Capture the cell that displays the provided text and extract its [X, Y] central coordinate. 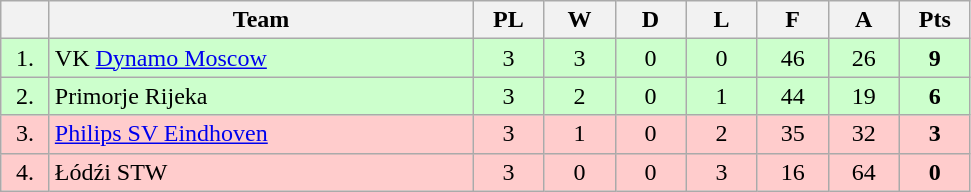
9 [934, 58]
16 [792, 172]
W [580, 20]
F [792, 20]
A [864, 20]
26 [864, 58]
L [722, 20]
Łódźi STW [261, 172]
1. [26, 58]
4. [26, 172]
64 [864, 172]
D [650, 20]
3. [26, 134]
Philips SV Eindhoven [261, 134]
6 [934, 96]
44 [792, 96]
2. [26, 96]
Pts [934, 20]
46 [792, 58]
19 [864, 96]
PL [508, 20]
32 [864, 134]
Team [261, 20]
35 [792, 134]
Primorje Rijeka [261, 96]
VK Dynamo Moscow [261, 58]
